Scan for the cell matching the given text and deliver its (X, Y) coordinate at center. 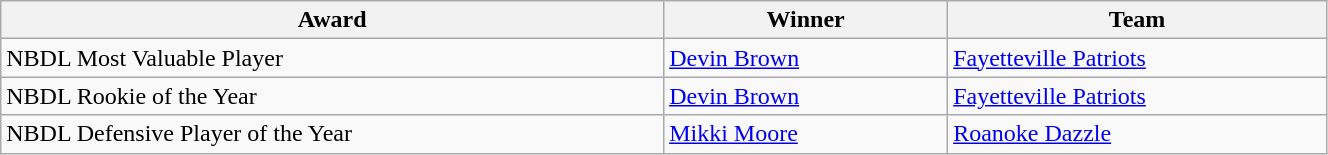
Mikki Moore (806, 134)
NBDL Rookie of the Year (332, 96)
NBDL Most Valuable Player (332, 58)
Winner (806, 20)
Roanoke Dazzle (1138, 134)
Award (332, 20)
Team (1138, 20)
NBDL Defensive Player of the Year (332, 134)
